Scan for the cell matching the given text and deliver its (x, y) coordinate at center. 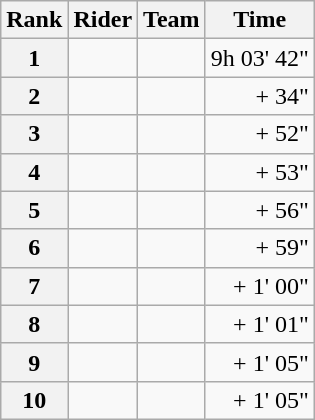
+ 52" (260, 134)
4 (34, 172)
7 (34, 286)
3 (34, 134)
Team (172, 20)
+ 1' 01" (260, 324)
10 (34, 400)
9h 03' 42" (260, 58)
+ 53" (260, 172)
+ 34" (260, 96)
9 (34, 362)
6 (34, 248)
1 (34, 58)
Rank (34, 20)
+ 1' 00" (260, 286)
8 (34, 324)
5 (34, 210)
2 (34, 96)
Time (260, 20)
+ 59" (260, 248)
+ 56" (260, 210)
Rider (103, 20)
